Return (X, Y) of the center of cell containing provided text 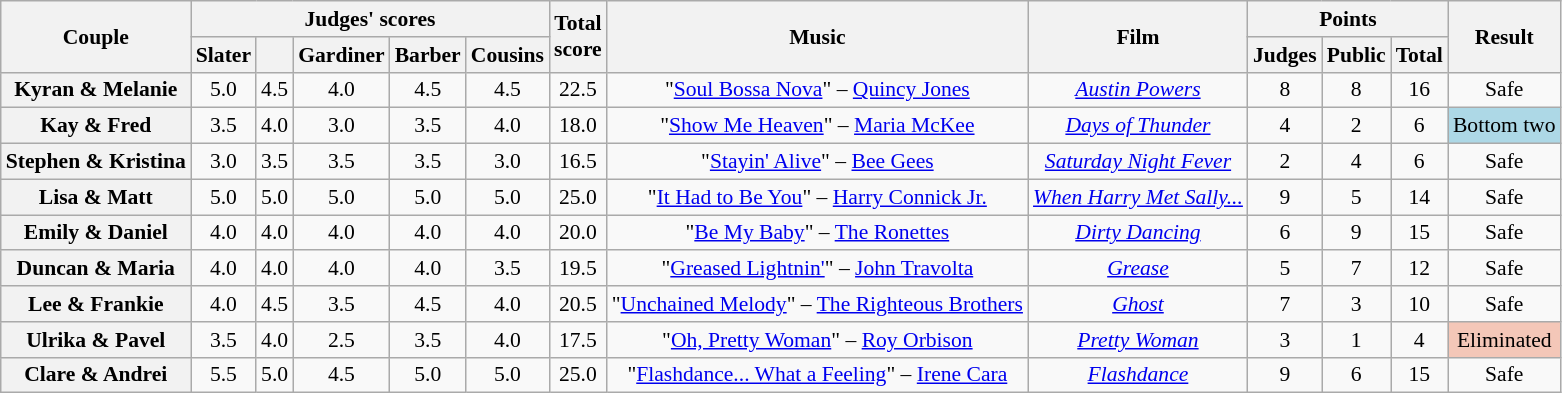
Points (1348, 19)
"Oh, Pretty Woman" – Roy Orbison (818, 340)
"Show Me Heaven" – Maria McKee (818, 126)
19.5 (578, 269)
Ghost (1138, 304)
1 (1356, 340)
Ulrika & Pavel (96, 340)
Kyran & Melanie (96, 90)
Judges (1285, 55)
Cousins (508, 55)
Stephen & Kristina (96, 162)
Grease (1138, 269)
Lisa & Matt (96, 197)
Emily & Daniel (96, 233)
"Unchained Melody" – The Righteous Brothers (818, 304)
Kay & Fred (96, 126)
22.5 (578, 90)
Gardiner (341, 55)
2.5 (341, 340)
When Harry Met Sally... (1138, 197)
Lee & Frankie (96, 304)
14 (1420, 197)
16.5 (578, 162)
"Flashdance... What a Feeling" – Irene Cara (818, 375)
"Soul Bossa Nova" – Quincy Jones (818, 90)
Days of Thunder (1138, 126)
Pretty Woman (1138, 340)
"Stayin' Alive" – Bee Gees (818, 162)
5.5 (224, 375)
Dirty Dancing (1138, 233)
Barber (428, 55)
Austin Powers (1138, 90)
Totalscore (578, 36)
"Be My Baby" – The Ronettes (818, 233)
Eliminated (1504, 340)
"It Had to Be You" – Harry Connick Jr. (818, 197)
16 (1420, 90)
Film (1138, 36)
20.0 (578, 233)
Result (1504, 36)
Judges' scores (370, 19)
Public (1356, 55)
17.5 (578, 340)
Slater (224, 55)
20.5 (578, 304)
Couple (96, 36)
10 (1420, 304)
Flashdance (1138, 375)
Clare & Andrei (96, 375)
12 (1420, 269)
"Greased Lightnin'" – John Travolta (818, 269)
Duncan & Maria (96, 269)
Bottom two (1504, 126)
Music (818, 36)
18.0 (578, 126)
Total (1420, 55)
Saturday Night Fever (1138, 162)
